Capture the cell that displays the provided text and extract its [X, Y] central coordinate. 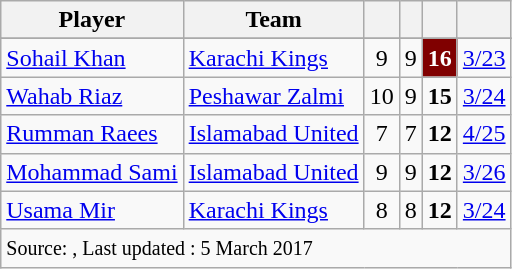
Team [274, 20]
Usama Mir [92, 210]
Wahab Riaz [92, 96]
10 [382, 96]
4/25 [484, 134]
Sohail Khan [92, 58]
Source: , Last updated : 5 March 2017 [256, 248]
Player [92, 20]
Rumman Raees [92, 134]
16 [440, 58]
Peshawar Zalmi [274, 96]
3/23 [484, 58]
Mohammad Sami [92, 172]
15 [440, 96]
3/26 [484, 172]
